For the text-containing cell, return its midpoint in [x, y] coordinate format. 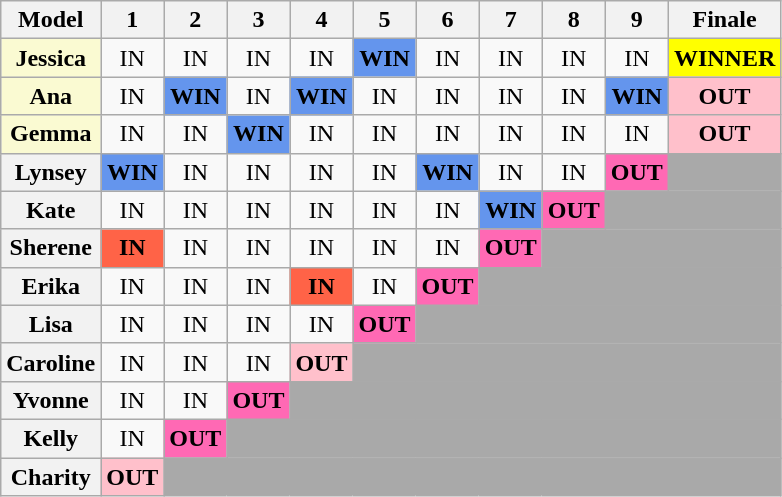
4 [322, 20]
Lynsey [51, 172]
Lisa [51, 324]
Ana [51, 96]
1 [132, 20]
5 [384, 20]
Model [51, 20]
Charity [51, 477]
9 [636, 20]
Gemma [51, 134]
Finale [724, 20]
Jessica [51, 58]
Kate [51, 210]
WINNER [724, 58]
Yvonne [51, 400]
7 [510, 20]
8 [574, 20]
Sherene [51, 248]
2 [196, 20]
6 [448, 20]
3 [258, 20]
Caroline [51, 362]
Erika [51, 286]
Kelly [51, 438]
